Determine the (x, y) coordinate at the center of the cell enclosing the given text.  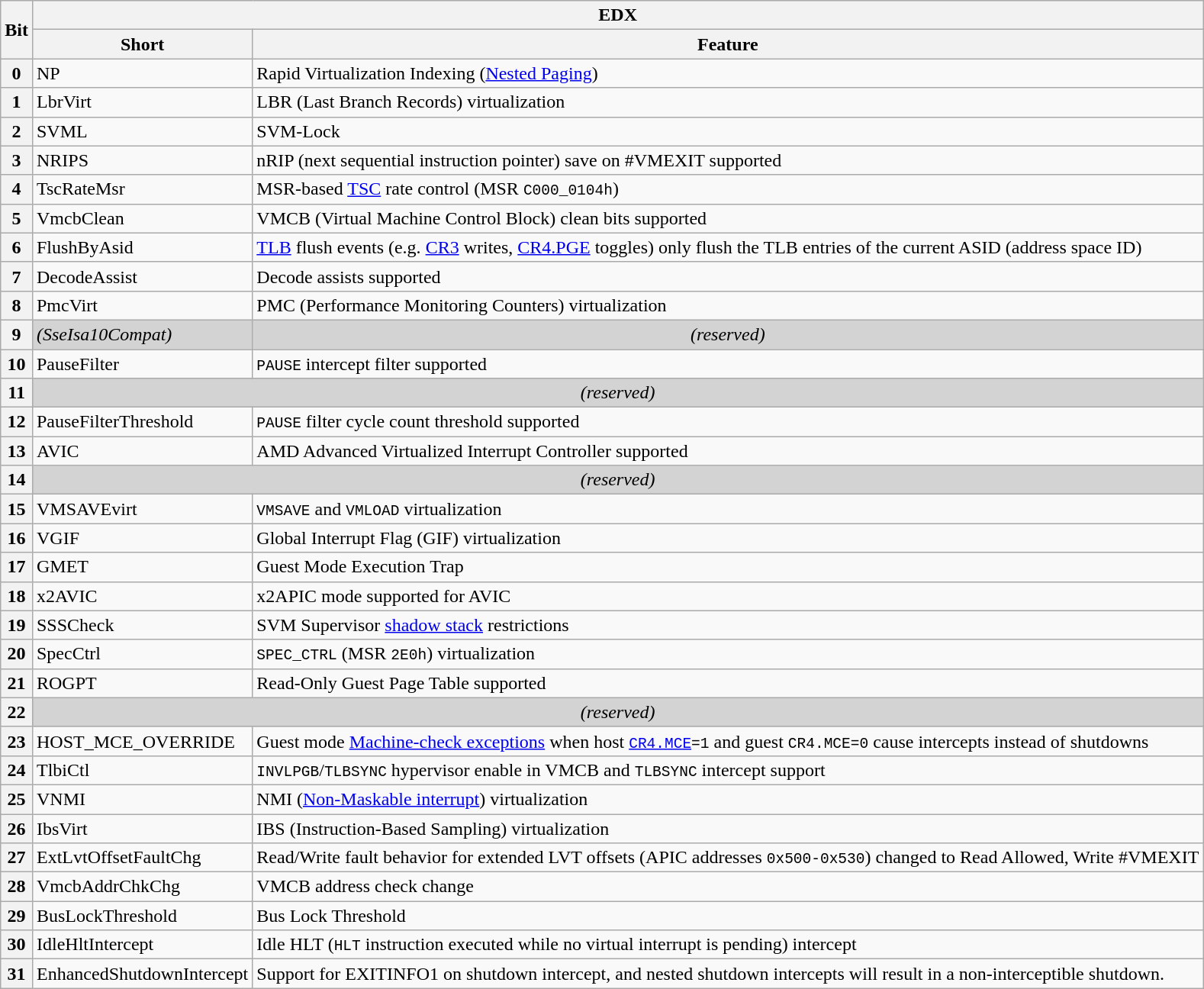
24 (17, 770)
IBS (Instruction-Based Sampling) virtualization (728, 828)
VNMI (142, 799)
PAUSE intercept filter supported (728, 364)
7 (17, 276)
(SseIsa10Compat) (142, 334)
AMD Advanced Virtualized Interrupt Controller supported (728, 451)
14 (17, 480)
SVM Supervisor shadow stack restrictions (728, 625)
EDX (617, 15)
NP (142, 73)
NRIPS (142, 160)
Enhanced­Shutdown­Intercept (142, 974)
2 (17, 131)
ROGPT (142, 683)
16 (17, 538)
26 (17, 828)
LbrVirt (142, 102)
Support for EXITINFO1 on shutdown intercept, and nested shutdown intercepts will result in a non-interceptible shutdown. (728, 974)
Decode assists supported (728, 276)
6 (17, 247)
9 (17, 334)
19 (17, 625)
27 (17, 858)
BusLock­Threshold (142, 916)
VMCB address check change (728, 887)
Read-Only Guest Page Table supported (728, 683)
17 (17, 567)
12 (17, 422)
10 (17, 364)
31 (17, 974)
22 (17, 712)
Global Interrupt Flag (GIF) virtualization (728, 538)
SVM-Lock (728, 131)
HOST_MCE_­OVERRIDE (142, 741)
Bit (17, 30)
VMSAVEvirt (142, 509)
PmcVirt (142, 305)
VmcbClean (142, 218)
FlushByAsid (142, 247)
VGIF (142, 538)
5 (17, 218)
1 (17, 102)
DecodeAssist (142, 276)
25 (17, 799)
Guest mode Machine-check exceptions when host CR4.MCE=1 and guest CR4.MCE=0 cause intercepts instead of shutdowns (728, 741)
GMET (142, 567)
Read/Write fault behavior for extended LVT offsets (APIC addresses 0x500-0x530) changed to Read Allowed, Write #VMEXIT (728, 858)
IbsVirt (142, 828)
IdleHlt­Intercept (142, 945)
Idle HLT (HLT instruction executed while no virtual interrupt is pending) intercept (728, 945)
8 (17, 305)
20 (17, 654)
21 (17, 683)
ExtLvtOffset­FaultChg (142, 858)
VMSAVE and VMLOAD virtualization (728, 509)
VmcbAddr­ChkChg (142, 887)
x2AVIC (142, 596)
0 (17, 73)
Feature (728, 44)
TlbiCtl (142, 770)
TscRateMsr (142, 189)
PAUSE filter cycle count threshold supported (728, 422)
3 (17, 160)
PauseFilter (142, 364)
SSSCheck (142, 625)
PMC (Performance Monitoring Counters) virtualization (728, 305)
30 (17, 945)
TLB flush events (e.g. CR3 writes, CR4.PGE toggles) only flush the TLB entries of the current ASID (address space ID) (728, 247)
Guest Mode Execution Trap (728, 567)
MSR-based TSC rate control (MSR C000_0104h) (728, 189)
28 (17, 887)
NMI (Non-Maskable interrupt) virtualization (728, 799)
Bus Lock Threshold (728, 916)
23 (17, 741)
SVML (142, 131)
VMCB (Virtual Machine Control Block) clean bits supported (728, 218)
AVIC (142, 451)
15 (17, 509)
Short (142, 44)
4 (17, 189)
x2APIC mode supported for AVIC (728, 596)
LBR (Last Branch Records) virtualization (728, 102)
SpecCtrl (142, 654)
13 (17, 451)
29 (17, 916)
INVLPGB/TLBSYNC hypervisor enable in VMCB and TLBSYNC intercept support (728, 770)
nRIP (next sequential instruction pointer) save on #VMEXIT supported (728, 160)
Rapid Virtualization Indexing (Nested Paging) (728, 73)
SPEC_CTRL (MSR 2E0h) virtualization (728, 654)
11 (17, 393)
PauseFilter­Threshold (142, 422)
18 (17, 596)
